Identify which cell holds the provided text, then report its (X, Y) central coordinate. 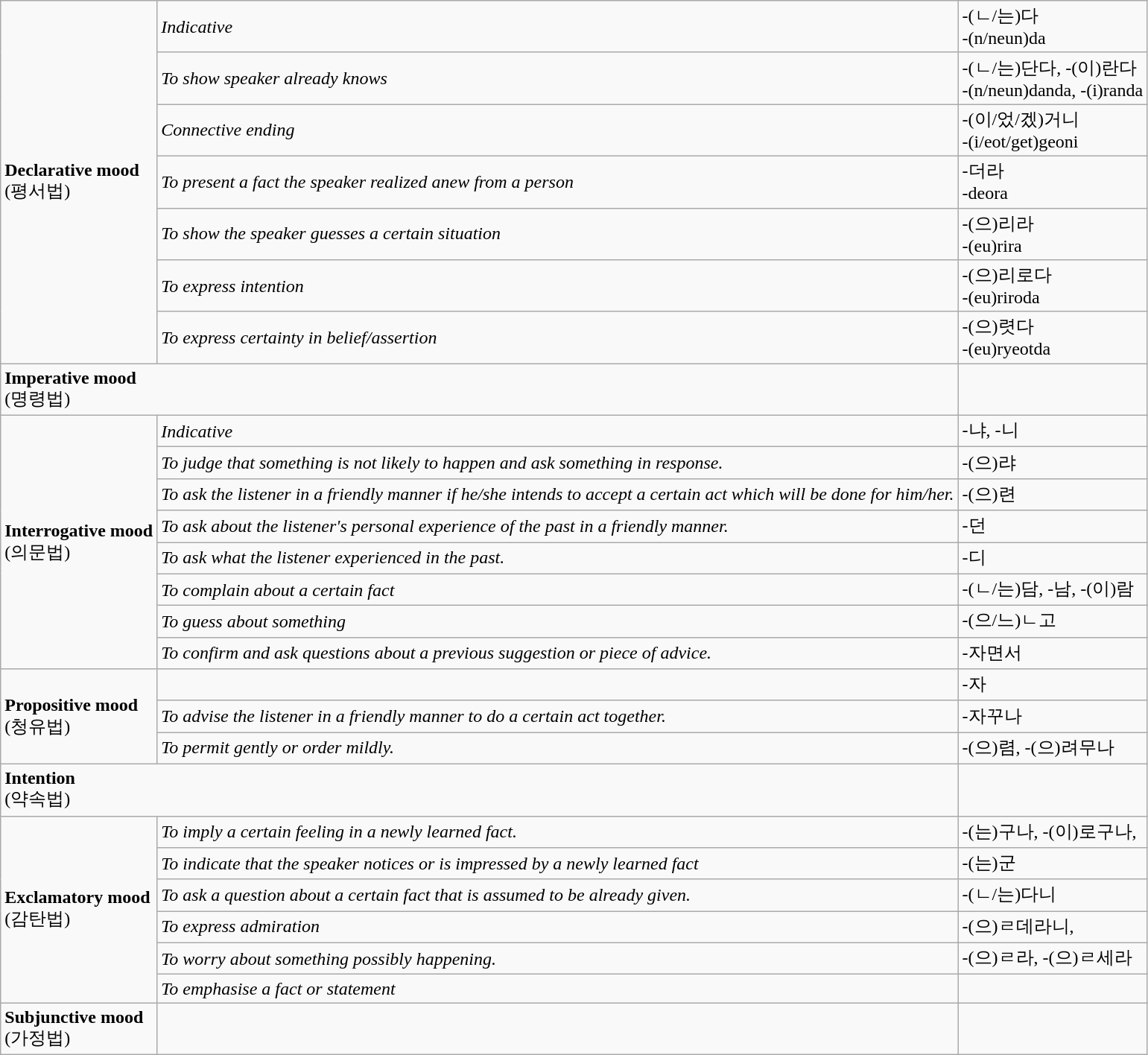
To worry about something possibly happening. (557, 958)
To imply a certain feeling in a newly learned fact. (557, 831)
To show the speaker guesses a certain situation (557, 234)
To show speaker already knows (557, 78)
-(ㄴ/는)다-(n/neun)da (1053, 27)
Propositive mood(청유법) (79, 717)
-디 (1053, 559)
To permit gently or order mildly. (557, 748)
To advise the listener in a friendly manner to do a certain act together. (557, 717)
-(으)렷다-(eu)ryeotda (1053, 338)
-(으)랴 (1053, 463)
To ask the listener in a friendly manner if he/she intends to accept a certain act which will be done for him/her. (557, 495)
-(ㄴ/는)단다, -(이)란다-(n/neun)danda, -(i)randa (1053, 78)
To express admiration (557, 927)
To indicate that the speaker notices or is impressed by a newly learned fact (557, 864)
To complain about a certain fact (557, 590)
-(으/느)ㄴ고 (1053, 621)
Connective ending (557, 130)
Intention(약속법) (480, 790)
-자 (1053, 685)
Subjunctive mood(가정법) (79, 1029)
To guess about something (557, 621)
-(ㄴ/는)담, -남, -(이)람 (1053, 590)
-(으)리로다-(eu)riroda (1053, 286)
To express certainty in belief/assertion (557, 338)
-(으)ㄹ라, -(으)ㄹ세라 (1053, 958)
-(이/었/겠)거니-(i/eot/get)geoni (1053, 130)
To present a fact the speaker realized anew from a person (557, 182)
-(는)군 (1053, 864)
-(으)ㄹ데라니, (1053, 927)
-자면서 (1053, 653)
Exclamatory mood(감탄법) (79, 909)
To confirm and ask questions about a previous suggestion or piece of advice. (557, 653)
To judge that something is not likely to happen and ask something in response. (557, 463)
To ask what the listener experienced in the past. (557, 559)
-더라-deora (1053, 182)
-(ㄴ/는)다니 (1053, 896)
-던 (1053, 526)
Interrogative mood(의문법) (79, 542)
To express intention (557, 286)
-(으)련 (1053, 495)
-(으)렴, -(으)려무나 (1053, 748)
Imperative mood(명령법) (480, 390)
-(는)구나, -(이)로구나, (1053, 831)
-(으)리라-(eu)rira (1053, 234)
To emphasise a fact or statement (557, 989)
To ask a question about a certain fact that is assumed to be already given. (557, 896)
Declarative mood(평서법) (79, 182)
-자꾸나 (1053, 717)
-냐, -니 (1053, 431)
To ask about the listener's personal experience of the past in a friendly manner. (557, 526)
